Locate the cell with the specified text and output its (X, Y) center coordinate. 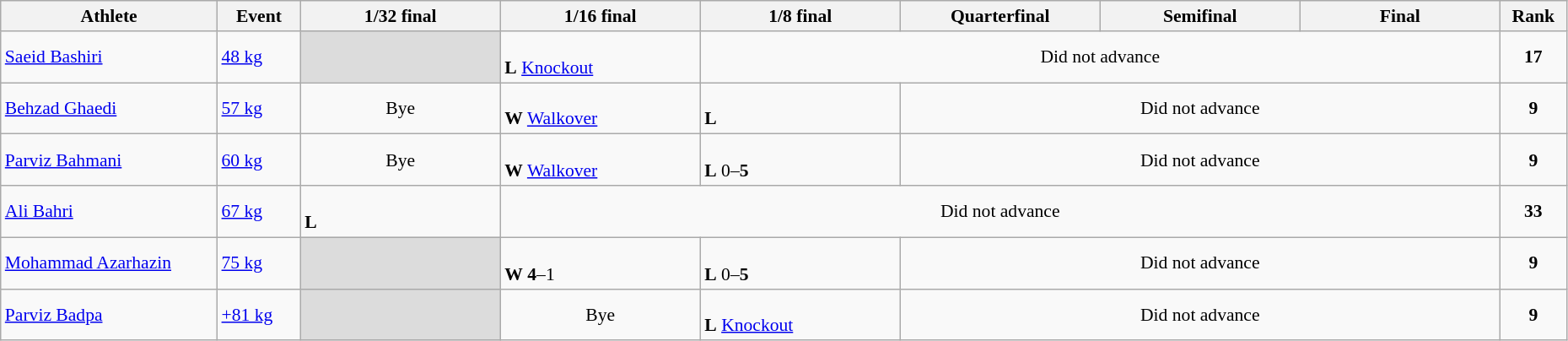
75 kg (260, 263)
1/32 final (400, 16)
Semifinal (1199, 16)
17 (1533, 57)
Mohammad Azarhazin (110, 263)
Final (1400, 16)
Rank (1533, 16)
Behzad Ghaedi (110, 108)
67 kg (260, 211)
Parviz Badpa (110, 314)
60 kg (260, 160)
1/8 final (800, 16)
Parviz Bahmani (110, 160)
Event (260, 16)
+81 kg (260, 314)
57 kg (260, 108)
1/16 final (601, 16)
Athlete (110, 16)
Ali Bahri (110, 211)
33 (1533, 211)
48 kg (260, 57)
W 4–1 (601, 263)
Saeid Bashiri (110, 57)
Quarterfinal (1000, 16)
